For the text-containing cell, return its midpoint in [X, Y] coordinate format. 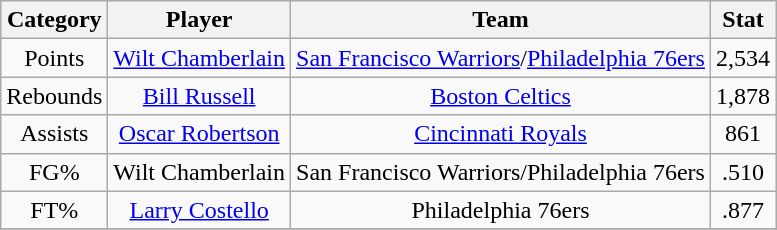
2,534 [742, 58]
FG% [54, 172]
.510 [742, 172]
Philadelphia 76ers [501, 210]
FT% [54, 210]
Oscar Robertson [200, 134]
Stat [742, 20]
Boston Celtics [501, 96]
Category [54, 20]
1,878 [742, 96]
Cincinnati Royals [501, 134]
861 [742, 134]
Points [54, 58]
Team [501, 20]
Bill Russell [200, 96]
Rebounds [54, 96]
.877 [742, 210]
Larry Costello [200, 210]
Player [200, 20]
Assists [54, 134]
